Return [x, y] of the center of cell containing provided text 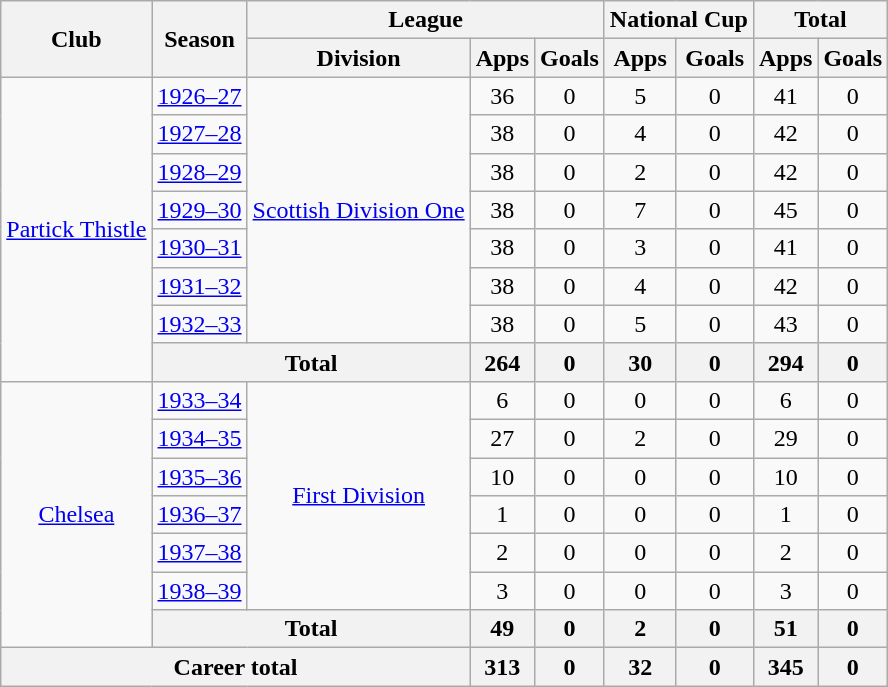
Chelsea [76, 514]
27 [502, 438]
32 [640, 667]
Club [76, 39]
League [426, 20]
345 [785, 667]
313 [502, 667]
1931–32 [200, 286]
43 [785, 324]
1934–35 [200, 438]
49 [502, 629]
1937–38 [200, 553]
1935–36 [200, 477]
1936–37 [200, 515]
1932–33 [200, 324]
7 [640, 210]
29 [785, 438]
36 [502, 96]
294 [785, 362]
Season [200, 39]
Partick Thistle [76, 229]
1927–28 [200, 134]
45 [785, 210]
30 [640, 362]
1929–30 [200, 210]
Scottish Division One [358, 210]
First Division [358, 495]
264 [502, 362]
51 [785, 629]
1930–31 [200, 248]
National Cup [678, 20]
1926–27 [200, 96]
1938–39 [200, 591]
1933–34 [200, 400]
1928–29 [200, 172]
Division [358, 58]
Career total [236, 667]
